Locate the cell with the specified text and output its [X, Y] center coordinate. 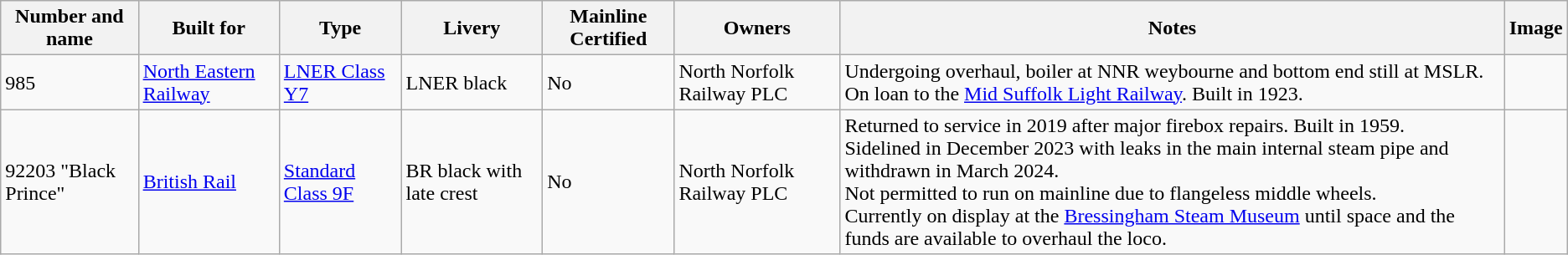
92203 "Black Prince" [70, 182]
British Rail [209, 182]
Type [340, 28]
985 [70, 82]
Notes [1173, 28]
LNER black [472, 82]
North Eastern Railway [209, 82]
Standard Class 9F [340, 182]
LNER Class Y7 [340, 82]
Livery [472, 28]
Owners [757, 28]
Mainline Certified [608, 28]
Undergoing overhaul, boiler at NNR weybourne and bottom end still at MSLR. On loan to the Mid Suffolk Light Railway. Built in 1923. [1173, 82]
Image [1536, 28]
BR black with late crest [472, 182]
Built for [209, 28]
Number and name [70, 28]
